Return [x, y] of the center of cell containing provided text 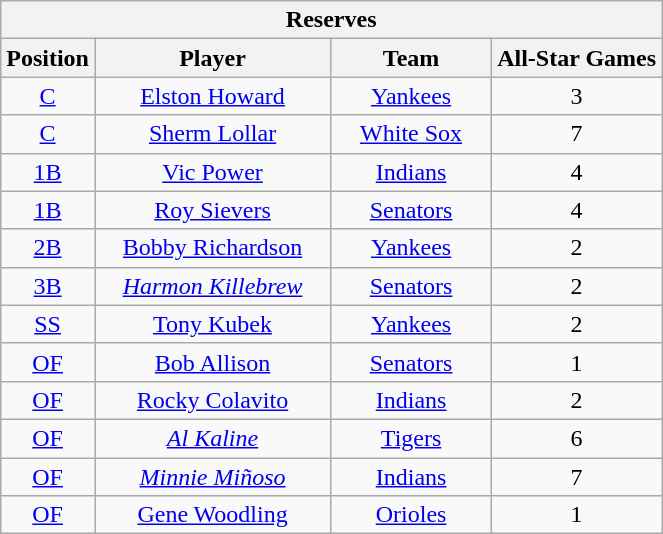
Roy Sievers [212, 210]
3 [577, 96]
All-Star Games [577, 58]
2B [48, 248]
Gene Woodling [212, 515]
Player [212, 58]
Orioles [412, 515]
SS [48, 324]
Reserves [332, 20]
Harmon Killebrew [212, 286]
Bob Allison [212, 362]
Minnie Miñoso [212, 477]
Elston Howard [212, 96]
Sherm Lollar [212, 134]
Position [48, 58]
3B [48, 286]
Rocky Colavito [212, 400]
6 [577, 438]
Team [412, 58]
Tony Kubek [212, 324]
White Sox [412, 134]
Al Kaline [212, 438]
Bobby Richardson [212, 248]
Tigers [412, 438]
Vic Power [212, 172]
